Detect which cell encompasses the target text, then output its [X, Y] center coordinate. 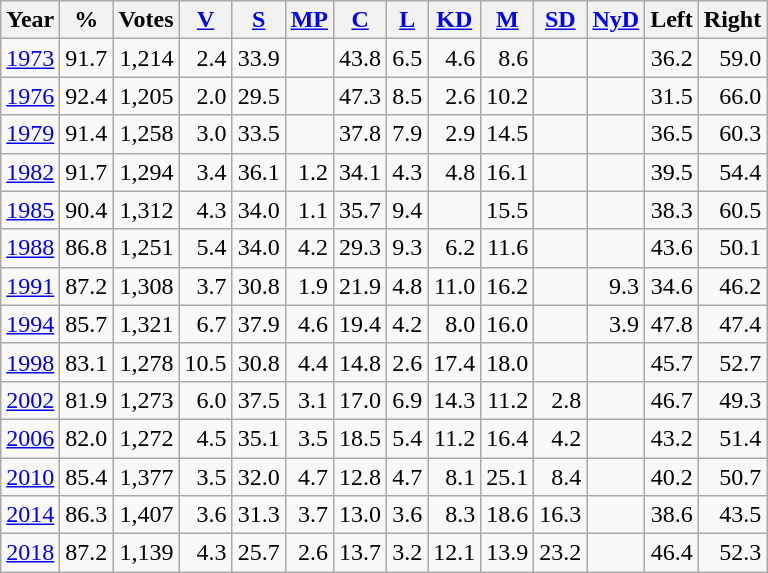
11.0 [454, 286]
46.2 [732, 286]
16.1 [508, 172]
35.1 [258, 438]
17.4 [454, 362]
54.4 [732, 172]
6.7 [206, 324]
29.3 [360, 248]
46.7 [672, 400]
50.1 [732, 248]
6.0 [206, 400]
2014 [30, 515]
39.5 [672, 172]
29.5 [258, 96]
90.4 [86, 210]
1.1 [309, 210]
10.2 [508, 96]
14.3 [454, 400]
92.4 [86, 96]
1,294 [146, 172]
18.0 [508, 362]
L [408, 20]
38.3 [672, 210]
16.3 [560, 515]
50.7 [732, 477]
3.2 [408, 553]
19.4 [360, 324]
1,272 [146, 438]
52.3 [732, 553]
2.0 [206, 96]
14.8 [360, 362]
37.5 [258, 400]
NyD [616, 20]
13.9 [508, 553]
3.4 [206, 172]
14.5 [508, 134]
KD [454, 20]
43.8 [360, 58]
S [258, 20]
6.2 [454, 248]
35.7 [360, 210]
2018 [30, 553]
47.4 [732, 324]
52.7 [732, 362]
60.5 [732, 210]
1,258 [146, 134]
83.1 [86, 362]
86.8 [86, 248]
8.4 [560, 477]
2010 [30, 477]
3.1 [309, 400]
4.4 [309, 362]
2.9 [454, 134]
81.9 [86, 400]
12.8 [360, 477]
Votes [146, 20]
16.2 [508, 286]
1985 [30, 210]
8.6 [508, 58]
21.9 [360, 286]
47.8 [672, 324]
37.9 [258, 324]
6.9 [408, 400]
2006 [30, 438]
2002 [30, 400]
31.5 [672, 96]
85.7 [86, 324]
SD [560, 20]
18.5 [360, 438]
13.7 [360, 553]
36.1 [258, 172]
59.0 [732, 58]
8.5 [408, 96]
43.6 [672, 248]
37.8 [360, 134]
45.7 [672, 362]
1,251 [146, 248]
25.1 [508, 477]
V [206, 20]
34.6 [672, 286]
% [86, 20]
36.2 [672, 58]
1,205 [146, 96]
34.1 [360, 172]
32.0 [258, 477]
1,308 [146, 286]
MP [309, 20]
1,278 [146, 362]
1,321 [146, 324]
1.9 [309, 286]
91.4 [86, 134]
49.3 [732, 400]
1,312 [146, 210]
1994 [30, 324]
86.3 [86, 515]
4.5 [206, 438]
9.4 [408, 210]
16.0 [508, 324]
43.2 [672, 438]
1998 [30, 362]
60.3 [732, 134]
43.5 [732, 515]
2.4 [206, 58]
1979 [30, 134]
1976 [30, 96]
33.5 [258, 134]
M [508, 20]
1973 [30, 58]
18.6 [508, 515]
1,139 [146, 553]
25.7 [258, 553]
38.6 [672, 515]
11.6 [508, 248]
7.9 [408, 134]
40.2 [672, 477]
82.0 [86, 438]
3.9 [616, 324]
12.1 [454, 553]
6.5 [408, 58]
10.5 [206, 362]
15.5 [508, 210]
8.1 [454, 477]
31.3 [258, 515]
46.4 [672, 553]
Year [30, 20]
85.4 [86, 477]
1,407 [146, 515]
C [360, 20]
Right [732, 20]
66.0 [732, 96]
1,377 [146, 477]
1991 [30, 286]
17.0 [360, 400]
51.4 [732, 438]
1,273 [146, 400]
1.2 [309, 172]
Left [672, 20]
13.0 [360, 515]
1,214 [146, 58]
47.3 [360, 96]
1982 [30, 172]
2.8 [560, 400]
8.0 [454, 324]
1988 [30, 248]
33.9 [258, 58]
36.5 [672, 134]
3.0 [206, 134]
16.4 [508, 438]
23.2 [560, 553]
8.3 [454, 515]
